Find where the given text appears and provide that cell's center as (X, Y) coordinate. 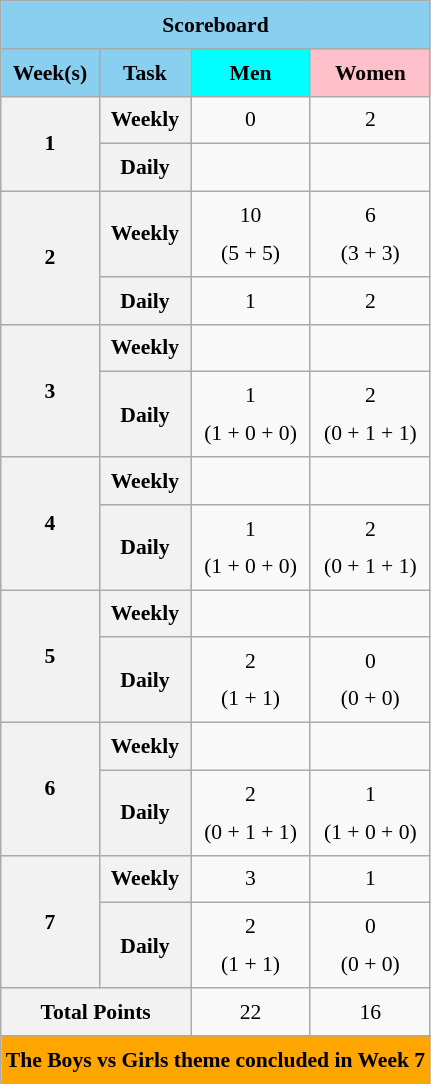
5 (50, 656)
10(5 + 5) (251, 234)
16 (370, 1012)
6 (50, 790)
7 (50, 922)
0 (251, 120)
Total Points (96, 1012)
Week(s) (50, 73)
6(3 + 3) (370, 234)
Men (251, 73)
4 (50, 524)
22 (251, 1012)
The Boys vs Girls theme concluded in Week 7 (216, 1060)
Women (370, 73)
Scoreboard (216, 25)
Task (144, 73)
